Find where the given text appears and provide that cell's center as (X, Y) coordinate. 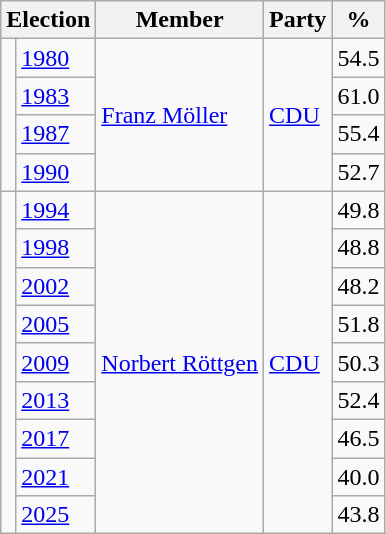
Norbert Röttgen (180, 362)
2017 (56, 438)
% (358, 20)
54.5 (358, 58)
1987 (56, 134)
Election (48, 20)
2021 (56, 477)
50.3 (358, 362)
51.8 (358, 324)
2005 (56, 324)
61.0 (358, 96)
2002 (56, 286)
49.8 (358, 210)
55.4 (358, 134)
2013 (56, 400)
48.2 (358, 286)
Member (180, 20)
Franz Möller (180, 115)
46.5 (358, 438)
2025 (56, 515)
52.7 (358, 172)
1983 (56, 96)
40.0 (358, 477)
1994 (56, 210)
2009 (56, 362)
1990 (56, 172)
1998 (56, 248)
43.8 (358, 515)
1980 (56, 58)
48.8 (358, 248)
Party (298, 20)
52.4 (358, 400)
